Return the (x, y) coordinate for the center point of the cell that contains the specified text.  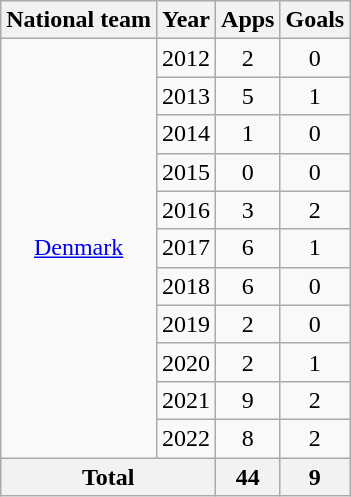
National team (79, 20)
2013 (186, 96)
2019 (186, 324)
2020 (186, 362)
2022 (186, 438)
Goals (315, 20)
2012 (186, 58)
8 (248, 438)
Year (186, 20)
2015 (186, 172)
5 (248, 96)
Apps (248, 20)
2017 (186, 248)
3 (248, 210)
2016 (186, 210)
Total (108, 477)
2018 (186, 286)
2021 (186, 400)
44 (248, 477)
2014 (186, 134)
Denmark (79, 248)
